Identify which cell holds the provided text, then report its (x, y) central coordinate. 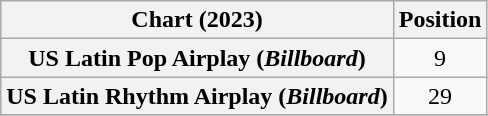
29 (440, 96)
US Latin Pop Airplay (Billboard) (197, 58)
9 (440, 58)
Position (440, 20)
US Latin Rhythm Airplay (Billboard) (197, 96)
Chart (2023) (197, 20)
